Scan for the cell matching the given text and deliver its (x, y) coordinate at center. 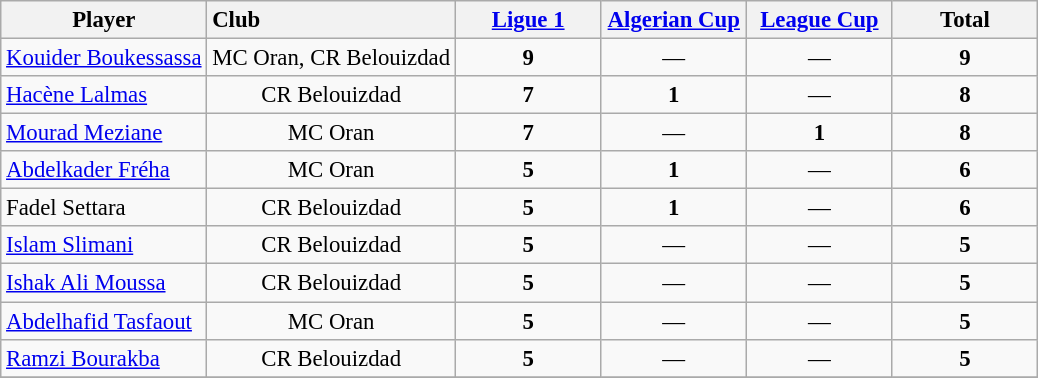
Ramzi Bourakba (104, 358)
Mourad Meziane (104, 133)
Abdelkader Fréha (104, 170)
Club (332, 20)
Ishak Ali Moussa (104, 283)
Kouider Boukessassa (104, 58)
Hacène Lalmas (104, 95)
Abdelhafid Tasfaout (104, 321)
MC Oran, CR Belouizdad (332, 58)
Islam Slimani (104, 245)
League Cup (820, 20)
Fadel Settara (104, 208)
Player (104, 20)
Ligue 1 (528, 20)
Algerian Cup (674, 20)
Total (965, 20)
